Detect which cell encompasses the target text, then output its (x, y) center coordinate. 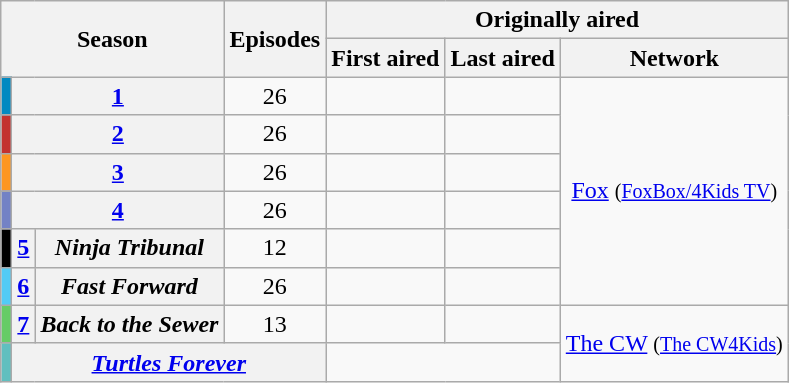
4 (118, 210)
The CW (The CW4Kids) (674, 343)
12 (275, 248)
3 (118, 172)
Episodes (275, 39)
Last aired (502, 58)
Originally aired (558, 20)
7 (24, 324)
First aired (386, 58)
1 (118, 96)
Fox (FoxBox/4Kids TV) (674, 191)
Ninja Tribunal (130, 248)
13 (275, 324)
2 (118, 134)
Fast Forward (130, 286)
Back to the Sewer (130, 324)
Network (674, 58)
5 (24, 248)
Season (112, 39)
6 (24, 286)
Turtles Forever (169, 362)
